Provide the [X, Y] coordinate of the cell's center where the given text is located.  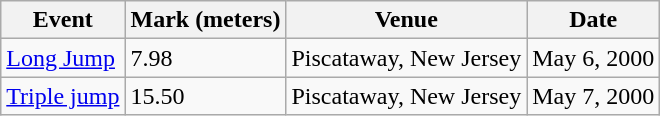
Event [63, 20]
May 6, 2000 [594, 58]
Date [594, 20]
7.98 [206, 58]
15.50 [206, 96]
Venue [406, 20]
Triple jump [63, 96]
May 7, 2000 [594, 96]
Long Jump [63, 58]
Mark (meters) [206, 20]
